Provide the (x, y) coordinate of the cell's center where the given text is located.  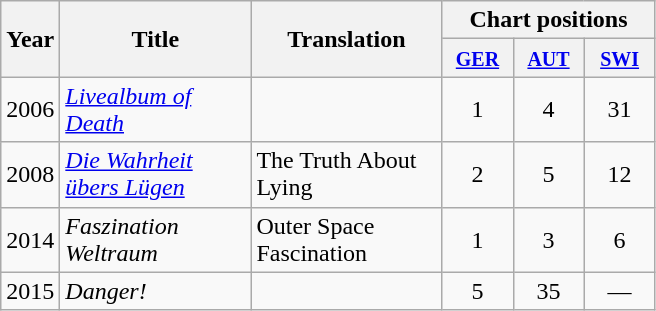
Title (156, 39)
Year (30, 39)
35 (548, 291)
GER (478, 58)
6 (620, 240)
2015 (30, 291)
4 (548, 110)
AUT (548, 58)
Danger! (156, 291)
Die Wahrheit übers Lügen (156, 174)
2 (478, 174)
12 (620, 174)
Outer Space Fascination (346, 240)
— (620, 291)
Translation (346, 39)
2014 (30, 240)
Livealbum of Death (156, 110)
2008 (30, 174)
31 (620, 110)
SWI (620, 58)
2006 (30, 110)
The Truth About Lying (346, 174)
Chart positions (548, 20)
Faszination Weltraum (156, 240)
3 (548, 240)
